Search for the cell housing the specified text and yield its [X, Y] center coordinate. 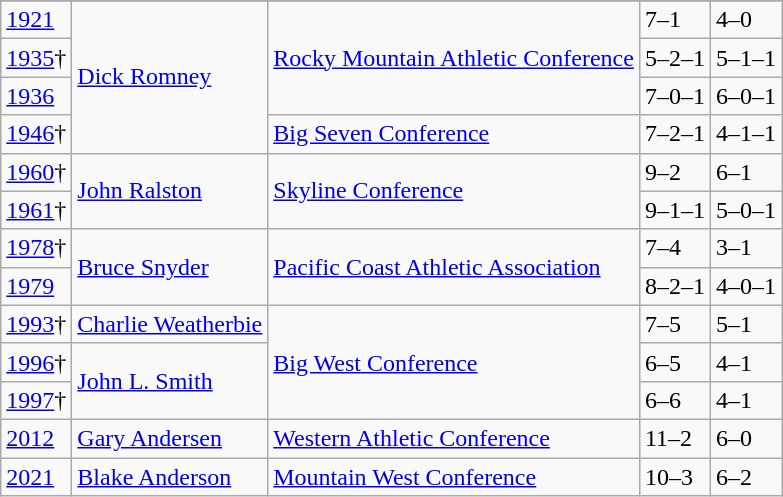
Big West Conference [454, 362]
9–2 [674, 172]
Bruce Snyder [170, 267]
4–1–1 [746, 134]
6–1 [746, 172]
6–0 [746, 438]
9–1–1 [674, 210]
1978† [36, 248]
7–2–1 [674, 134]
6–2 [746, 477]
Dick Romney [170, 77]
5–0–1 [746, 210]
8–2–1 [674, 286]
Gary Andersen [170, 438]
1993† [36, 324]
7–1 [674, 20]
1936 [36, 96]
7–4 [674, 248]
1997† [36, 400]
Pacific Coast Athletic Association [454, 267]
6–5 [674, 362]
Big Seven Conference [454, 134]
11–2 [674, 438]
2021 [36, 477]
10–3 [674, 477]
1935† [36, 58]
6–0–1 [746, 96]
Western Athletic Conference [454, 438]
1921 [36, 20]
1946† [36, 134]
4–0–1 [746, 286]
1996† [36, 362]
7–0–1 [674, 96]
1961† [36, 210]
Mountain West Conference [454, 477]
5–1 [746, 324]
6–6 [674, 400]
1979 [36, 286]
3–1 [746, 248]
4–0 [746, 20]
5–1–1 [746, 58]
John Ralston [170, 191]
7–5 [674, 324]
Skyline Conference [454, 191]
5–2–1 [674, 58]
Charlie Weatherbie [170, 324]
John L. Smith [170, 381]
1960† [36, 172]
Rocky Mountain Athletic Conference [454, 58]
Blake Anderson [170, 477]
2012 [36, 438]
